Return the (X, Y) coordinate for the center point of the cell that contains the specified text.  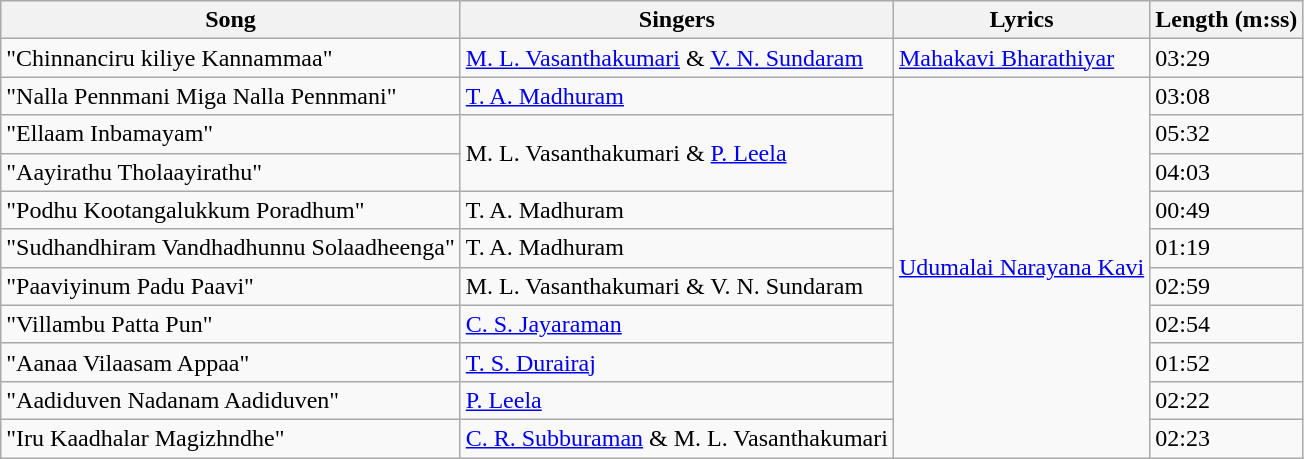
"Ellaam Inbamayam" (230, 134)
02:54 (1226, 324)
"Nalla Pennmani Miga Nalla Pennmani" (230, 96)
"Iru Kaadhalar Magizhndhe" (230, 438)
"Chinnanciru kiliye Kannammaa" (230, 58)
"Aanaa Vilaasam Appaa" (230, 362)
"Paaviyinum Padu Paavi" (230, 286)
03:29 (1226, 58)
"Aayirathu Tholaayirathu" (230, 172)
02:59 (1226, 286)
P. Leela (676, 400)
"Aadiduven Nadanam Aadiduven" (230, 400)
"Villambu Patta Pun" (230, 324)
00:49 (1226, 210)
Length (m:ss) (1226, 20)
"Sudhandhiram Vandhadhunnu Solaadheenga" (230, 248)
05:32 (1226, 134)
Lyrics (1021, 20)
Udumalai Narayana Kavi (1021, 268)
Singers (676, 20)
"Podhu Kootangalukkum Poradhum" (230, 210)
Mahakavi Bharathiyar (1021, 58)
03:08 (1226, 96)
C. S. Jayaraman (676, 324)
T. S. Durairaj (676, 362)
04:03 (1226, 172)
01:52 (1226, 362)
M. L. Vasanthakumari & P. Leela (676, 153)
Song (230, 20)
02:23 (1226, 438)
02:22 (1226, 400)
01:19 (1226, 248)
C. R. Subburaman & M. L. Vasanthakumari (676, 438)
